For the text-containing cell, return its midpoint in (x, y) coordinate format. 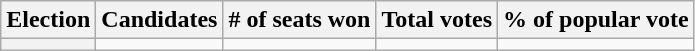
# of seats won (300, 20)
% of popular vote (596, 20)
Candidates (160, 20)
Total votes (437, 20)
Election (48, 20)
